Extract the (x, y) coordinate from the center of the cell holding the provided text.  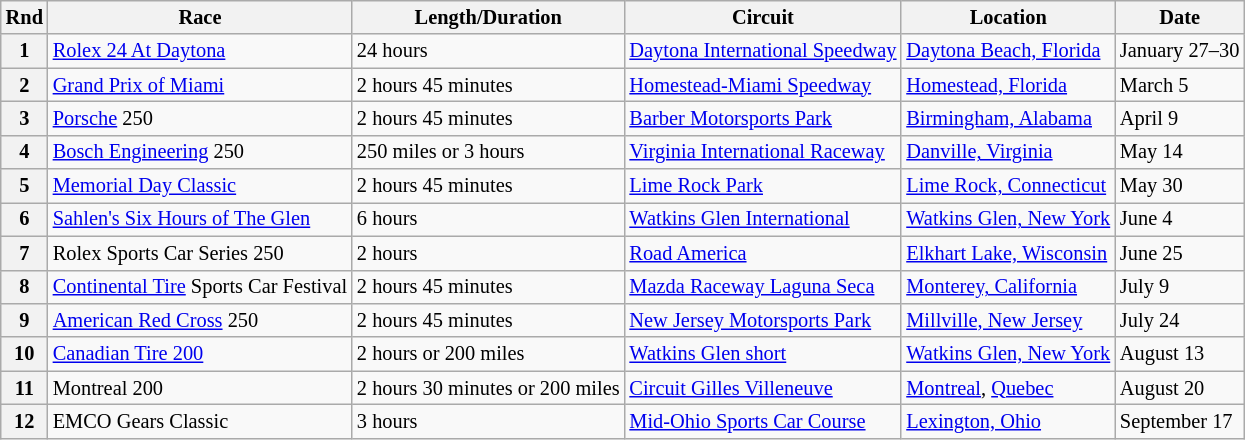
Circuit Gilles Villeneuve (762, 388)
June 25 (1180, 253)
American Red Cross 250 (200, 320)
2 hours 30 minutes or 200 miles (488, 388)
Monterey, California (1008, 287)
7 (24, 253)
2 hours or 200 miles (488, 354)
Date (1180, 17)
3 (24, 118)
8 (24, 287)
July 24 (1180, 320)
Canadian Tire 200 (200, 354)
Watkins Glen International (762, 219)
5 (24, 186)
24 hours (488, 51)
Barber Motorsports Park (762, 118)
3 hours (488, 421)
6 (24, 219)
2 hours (488, 253)
Rolex 24 At Daytona (200, 51)
New Jersey Motorsports Park (762, 320)
Sahlen's Six Hours of The Glen (200, 219)
Location (1008, 17)
Lexington, Ohio (1008, 421)
Lime Rock, Connecticut (1008, 186)
4 (24, 152)
Memorial Day Classic (200, 186)
July 9 (1180, 287)
12 (24, 421)
August 13 (1180, 354)
Continental Tire Sports Car Festival (200, 287)
May 30 (1180, 186)
Daytona International Speedway (762, 51)
6 hours (488, 219)
Elkhart Lake, Wisconsin (1008, 253)
250 miles or 3 hours (488, 152)
Montreal 200 (200, 388)
Homestead-Miami Speedway (762, 85)
June 4 (1180, 219)
Danville, Virginia (1008, 152)
Road America (762, 253)
Homestead, Florida (1008, 85)
Daytona Beach, Florida (1008, 51)
Rnd (24, 17)
May 14 (1180, 152)
March 5 (1180, 85)
Porsche 250 (200, 118)
Lime Rock Park (762, 186)
August 20 (1180, 388)
Virginia International Raceway (762, 152)
1 (24, 51)
EMCO Gears Classic (200, 421)
Mazda Raceway Laguna Seca (762, 287)
Watkins Glen short (762, 354)
Mid-Ohio Sports Car Course (762, 421)
January 27–30 (1180, 51)
Circuit (762, 17)
11 (24, 388)
Race (200, 17)
Montreal, Quebec (1008, 388)
Grand Prix of Miami (200, 85)
9 (24, 320)
Birmingham, Alabama (1008, 118)
Bosch Engineering 250 (200, 152)
April 9 (1180, 118)
Length/Duration (488, 17)
10 (24, 354)
Millville, New Jersey (1008, 320)
Rolex Sports Car Series 250 (200, 253)
2 (24, 85)
September 17 (1180, 421)
